Provide the [X, Y] coordinate of the cell's center where the given text is located.  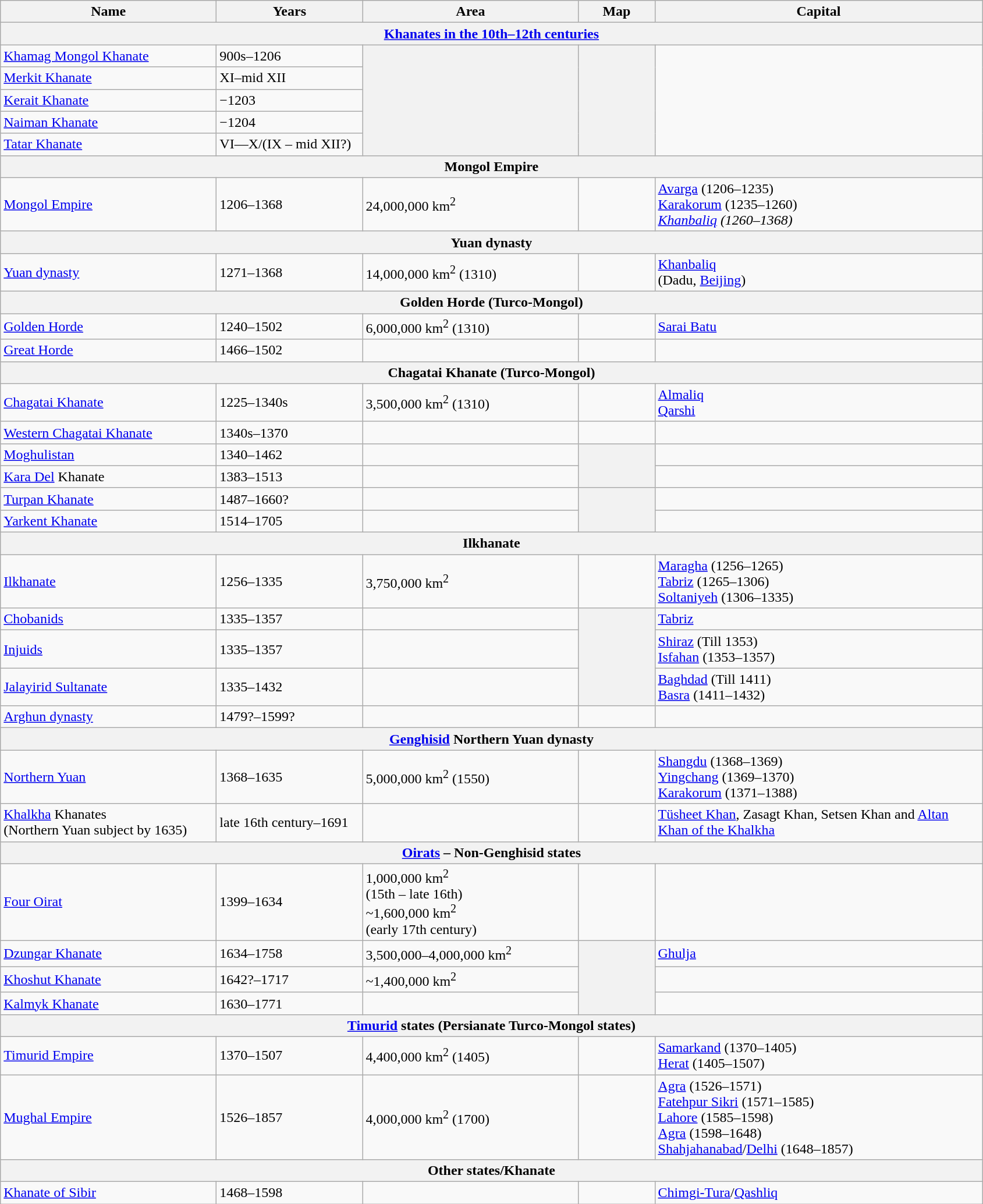
Years [290, 12]
900s–1206 [290, 56]
1526–1857 [290, 1117]
XI–mid XII [290, 78]
Injuids [108, 649]
1240–1502 [290, 326]
Ghulja [818, 953]
Maragha (1256–1265)Tabriz (1265–1306)Soltaniyeh (1306–1335) [818, 581]
Golden Horde [108, 326]
Agra (1526–1571)Fatehpur Sikri (1571–1585)Lahore (1585–1598)Agra (1598–1648)Shahjahanabad/Delhi (1648–1857) [818, 1117]
1256–1335 [290, 581]
Jalayirid Sultanate [108, 687]
Tabriz [818, 619]
1340–1462 [290, 454]
Western Chagatai Khanate [108, 432]
1271–1368 [290, 272]
Mughal Empire [108, 1117]
Tatar Khanate [108, 144]
Khalkha Khanates(Northern Yuan subject by 1635) [108, 823]
Chagatai Khanate (Turco-Mongol) [491, 372]
5,000,000 km2 (1550) [470, 777]
Khamag Mongol Khanate [108, 56]
Area [470, 12]
Merkit Khanate [108, 78]
1468–1598 [290, 1193]
Arghun dynasty [108, 717]
Timurid Empire [108, 1056]
Kerait Khanate [108, 100]
Kalmyk Khanate [108, 1003]
1206–1368 [290, 204]
Naiman Khanate [108, 122]
1514–1705 [290, 521]
24,000,000 km2 [470, 204]
Khanbaliq(Dadu, Beijing) [818, 272]
Shangdu (1368–1369)Yingchang (1369–1370)Karakorum (1371–1388) [818, 777]
Great Horde [108, 350]
VI—X/(IX – mid XII?) [290, 144]
Dzungar Khanate [108, 953]
Chimgi-Tura/Qashliq [818, 1193]
−1204 [290, 122]
Northern Yuan [108, 777]
1634–1758 [290, 953]
Map [617, 12]
1487–1660? [290, 499]
1370–1507 [290, 1056]
Avarga (1206–1235)Karakorum (1235–1260)Khanbaliq (1260–1368) [818, 204]
1630–1771 [290, 1003]
4,000,000 km2 (1700) [470, 1117]
14,000,000 km2 (1310) [470, 272]
Sarai Batu [818, 326]
3,750,000 km2 [470, 581]
Genghisid Northern Yuan dynasty [491, 739]
Timurid states (Persianate Turco-Mongol states) [491, 1025]
Khoshut Khanate [108, 980]
Turpan Khanate [108, 499]
3,500,000–4,000,000 km2 [470, 953]
AlmaliqQarshi [818, 403]
1642?–1717 [290, 980]
~1,400,000 km2 [470, 980]
1,000,000 km2(15th – late 16th) ~1,600,000 km2(early 17th century) [470, 902]
Moghulistan [108, 454]
1466–1502 [290, 350]
Khanates in the 10th–12th centuries [491, 34]
6,000,000 km2 (1310) [470, 326]
4,400,000 km2 (1405) [470, 1056]
1340s–1370 [290, 432]
Golden Horde (Turco-Mongol) [491, 302]
Baghdad (Till 1411)Basra (1411–1432) [818, 687]
Chagatai Khanate [108, 403]
1383–1513 [290, 477]
Samarkand (1370–1405)Herat (1405–1507) [818, 1056]
3,500,000 km2 (1310) [470, 403]
1399–1634 [290, 902]
1335–1432 [290, 687]
Chobanids [108, 619]
1225–1340s [290, 403]
late 16th century–1691 [290, 823]
Capital [818, 12]
Four Oirat [108, 902]
Oirats – Non-Genghisid states [491, 853]
Shiraz (Till 1353)Isfahan (1353–1357) [818, 649]
Yarkent Khanate [108, 521]
Khanate of Sibir [108, 1193]
Other states/Khanate [491, 1171]
Name [108, 12]
1368–1635 [290, 777]
Kara Del Khanate [108, 477]
Tüsheet Khan, Zasagt Khan, Setsen Khan and Altan Khan of the Khalkha [818, 823]
1479?–1599? [290, 717]
−1203 [290, 100]
